Find where the given text appears and provide that cell's center as (X, Y) coordinate. 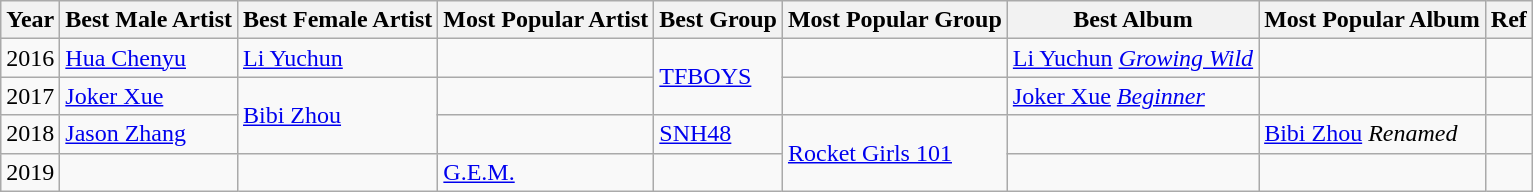
Hua Chenyu (149, 58)
2019 (30, 172)
2016 (30, 58)
2018 (30, 134)
Jason Zhang (149, 134)
Li Yuchun Growing Wild (1132, 58)
Year (30, 20)
Bibi Zhou Renamed (1372, 134)
Ref (1508, 20)
Rocket Girls 101 (894, 153)
Joker Xue (149, 96)
Best Album (1132, 20)
Most Popular Group (894, 20)
G.E.M. (546, 172)
Best Male Artist (149, 20)
SNH48 (718, 134)
TFBOYS (718, 77)
Joker Xue Beginner (1132, 96)
Bibi Zhou (337, 115)
Best Group (718, 20)
Most Popular Album (1372, 20)
2017 (30, 96)
Most Popular Artist (546, 20)
Best Female Artist (337, 20)
Li Yuchun (337, 58)
